From the cell containing the given text, extract its center point as [X, Y] coordinate. 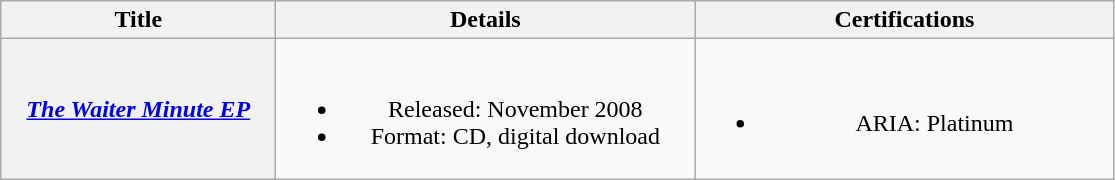
Title [138, 20]
Certifications [904, 20]
ARIA: Platinum [904, 109]
Details [486, 20]
The Waiter Minute EP [138, 109]
Released: November 2008Format: CD, digital download [486, 109]
